Determine the (x, y) coordinate at the center of the cell enclosing the given text.  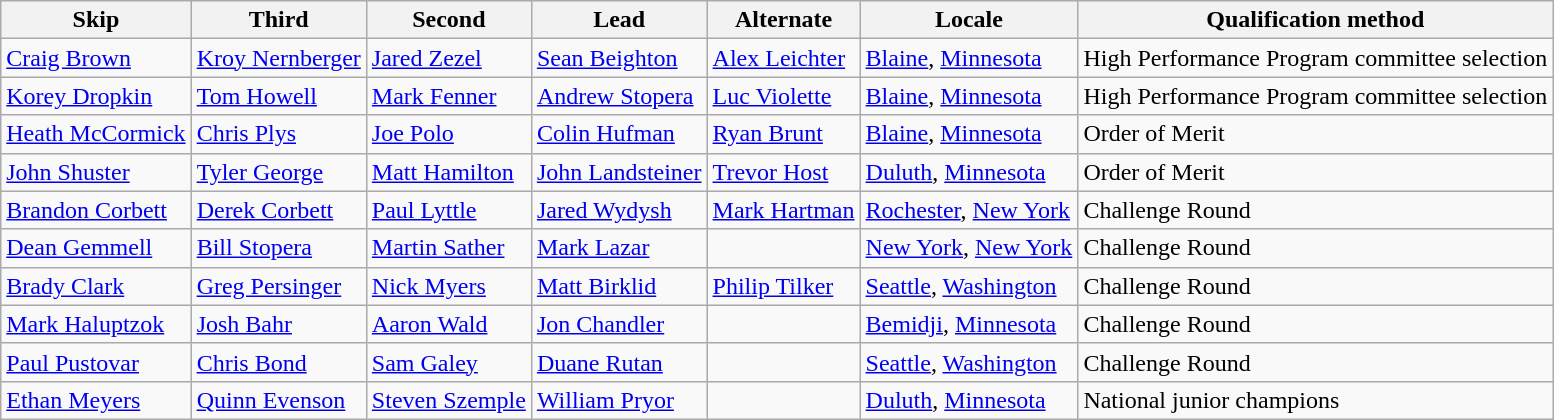
Sean Beighton (619, 58)
Andrew Stopera (619, 96)
Duane Rutan (619, 362)
Chris Plys (278, 134)
Paul Pustovar (96, 362)
Josh Bahr (278, 324)
Colin Hufman (619, 134)
Matt Hamilton (448, 172)
Matt Birklid (619, 286)
William Pryor (619, 400)
John Shuster (96, 172)
Tom Howell (278, 96)
Mark Hartman (784, 210)
National junior champions (1316, 400)
Bill Stopera (278, 248)
Heath McCormick (96, 134)
Brady Clark (96, 286)
Skip (96, 20)
Martin Sather (448, 248)
Philip Tilker (784, 286)
Craig Brown (96, 58)
Locale (969, 20)
Jared Zezel (448, 58)
Luc Violette (784, 96)
Ryan Brunt (784, 134)
Third (278, 20)
Dean Gemmell (96, 248)
Greg Persinger (278, 286)
Second (448, 20)
Alternate (784, 20)
Joe Polo (448, 134)
Tyler George (278, 172)
Nick Myers (448, 286)
Steven Szemple (448, 400)
Paul Lyttle (448, 210)
Derek Corbett (278, 210)
Mark Haluptzok (96, 324)
Korey Dropkin (96, 96)
Ethan Meyers (96, 400)
Quinn Evenson (278, 400)
Trevor Host (784, 172)
Mark Lazar (619, 248)
Jared Wydysh (619, 210)
Chris Bond (278, 362)
Jon Chandler (619, 324)
Sam Galey (448, 362)
Kroy Nernberger (278, 58)
New York, New York (969, 248)
Aaron Wald (448, 324)
Alex Leichter (784, 58)
Mark Fenner (448, 96)
John Landsteiner (619, 172)
Rochester, New York (969, 210)
Lead (619, 20)
Brandon Corbett (96, 210)
Bemidji, Minnesota (969, 324)
Qualification method (1316, 20)
